Capture the cell that displays the provided text and extract its [X, Y] central coordinate. 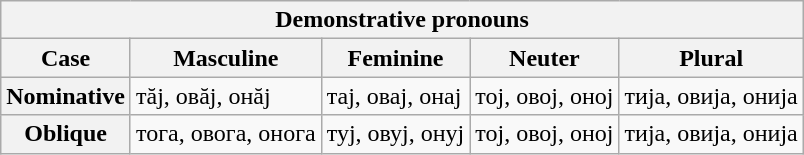
туј, овуј, онуј [396, 134]
Nominative [66, 96]
Masculine [226, 58]
тăј, овăј, онăј [226, 96]
Oblique [66, 134]
Case [66, 58]
Plural [711, 58]
Feminine [396, 58]
тога, овога, онога [226, 134]
Neuter [544, 58]
Demonstrative pronouns [402, 20]
тај, овај, онај [396, 96]
